Locate the cell with the specified text and output its [x, y] center coordinate. 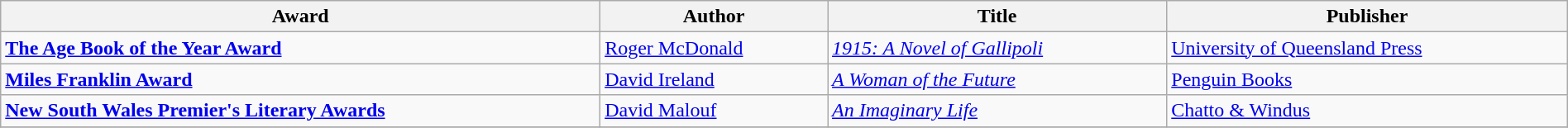
Penguin Books [1367, 79]
1915: A Novel of Gallipoli [997, 48]
An Imaginary Life [997, 111]
Miles Franklin Award [301, 79]
David Ireland [715, 79]
Chatto & Windus [1367, 111]
Publisher [1367, 17]
New South Wales Premier's Literary Awards [301, 111]
Author [715, 17]
A Woman of the Future [997, 79]
Title [997, 17]
David Malouf [715, 111]
Roger McDonald [715, 48]
University of Queensland Press [1367, 48]
The Age Book of the Year Award [301, 48]
Award [301, 17]
